Capture the cell that displays the provided text and extract its [X, Y] central coordinate. 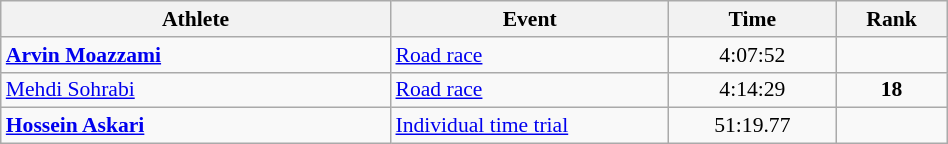
Arvin Moazzami [196, 55]
4:07:52 [752, 55]
18 [892, 90]
51:19.77 [752, 126]
Individual time trial [529, 126]
Mehdi Sohrabi [196, 90]
Time [752, 19]
Rank [892, 19]
Event [529, 19]
Athlete [196, 19]
Hossein Askari [196, 126]
4:14:29 [752, 90]
